Pinpoint the cell where the given text exists, returning its [x, y] midpoint coordinate. 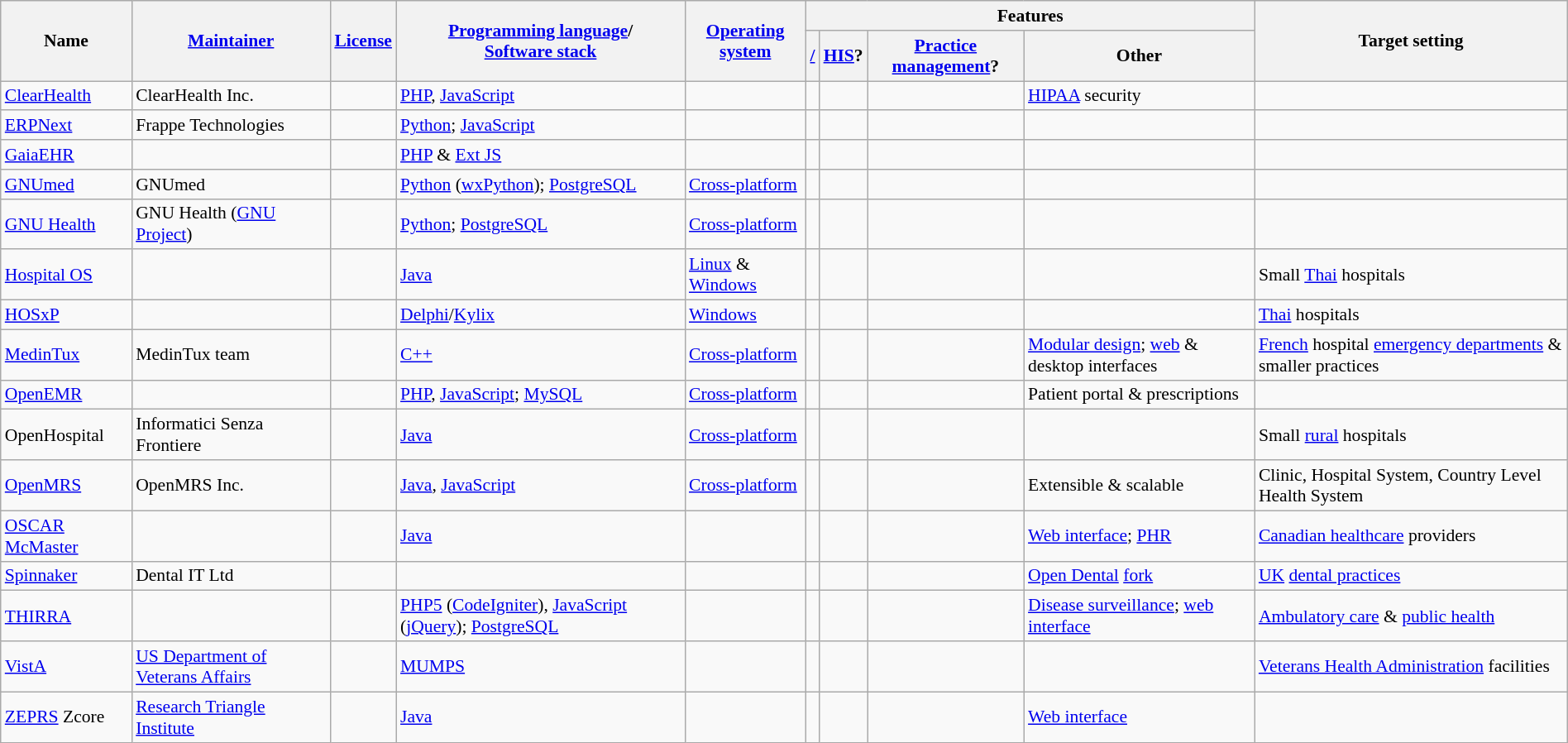
Python; JavaScript [541, 126]
GNU Health [66, 223]
ClearHealth [66, 96]
HOSxP [66, 315]
GaiaEHR [66, 155]
Name [66, 41]
GNU Health (GNU Project) [231, 223]
Disease surveillance; web interface [1140, 616]
Small Thai hospitals [1411, 275]
Python; PostgreSQL [541, 223]
Research Triangle Institute [231, 717]
License [363, 41]
MedinTux team [231, 354]
PHP, JavaScript [541, 96]
Open Dental fork [1140, 576]
OpenMRS Inc. [231, 485]
Delphi/Kylix [541, 315]
HIPAA security [1140, 96]
OpenEMR [66, 395]
Thai hospitals [1411, 315]
PHP5 (CodeIgniter), JavaScript (jQuery); PostgreSQL [541, 616]
Ambulatory care & public health [1411, 616]
MedinTux [66, 354]
VistA [66, 667]
OpenHospital [66, 435]
Informatici Senza Frontiere [231, 435]
ZEPRS Zcore [66, 717]
C++ [541, 354]
Hospital OS [66, 275]
UK dental practices [1411, 576]
Maintainer [231, 41]
PHP, JavaScript; MySQL [541, 395]
ClearHealth Inc. [231, 96]
US Department of Veterans Affairs [231, 667]
Clinic, Hospital System, Country Level Health System [1411, 485]
Web interface; PHR [1140, 536]
Other [1140, 56]
Small rural hospitals [1411, 435]
Linux & Windows [745, 275]
French hospital emergency departments & smaller practices [1411, 354]
PHP & Ext JS [541, 155]
Windows [745, 315]
THIRRA [66, 616]
Programming language/Software stack [541, 41]
HIS? [844, 56]
Modular design; web & desktop interfaces [1140, 354]
Python (wxPython); PostgreSQL [541, 185]
OSCAR McMaster [66, 536]
Frappe Technologies [231, 126]
OpenMRS [66, 485]
Web interface [1140, 717]
Java, JavaScript [541, 485]
Patient portal & prescriptions [1140, 395]
Canadian healthcare providers [1411, 536]
MUMPS [541, 667]
Practice management? [946, 56]
Target setting [1411, 41]
Veterans Health Administration facilities [1411, 667]
Features [1030, 16]
Operating system [745, 41]
Extensible & scalable [1140, 485]
/ [812, 56]
Spinnaker [66, 576]
Dental IT Ltd [231, 576]
ERPNext [66, 126]
